Return (x, y) of the center of cell containing provided text 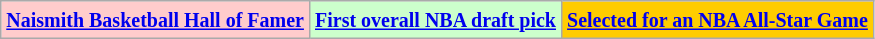
First overall NBA draft pick (435, 20)
Selected for an NBA All-Star Game (718, 20)
Naismith Basketball Hall of Famer (156, 20)
